Identify which cell holds the provided text, then report its [x, y] central coordinate. 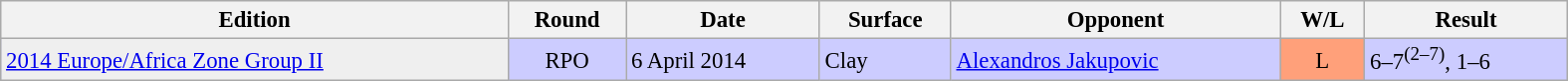
L [1322, 60]
6 April 2014 [723, 60]
W/L [1322, 20]
Result [1465, 20]
Surface [885, 20]
Alexandros Jakupovic [1115, 60]
Clay [885, 60]
Date [723, 20]
Round [566, 20]
6–7(2–7), 1–6 [1465, 60]
Opponent [1115, 20]
Edition [255, 20]
2014 Europe/Africa Zone Group II [255, 60]
RPO [566, 60]
